Provide the [x, y] coordinate of the cell's center where the given text is located.  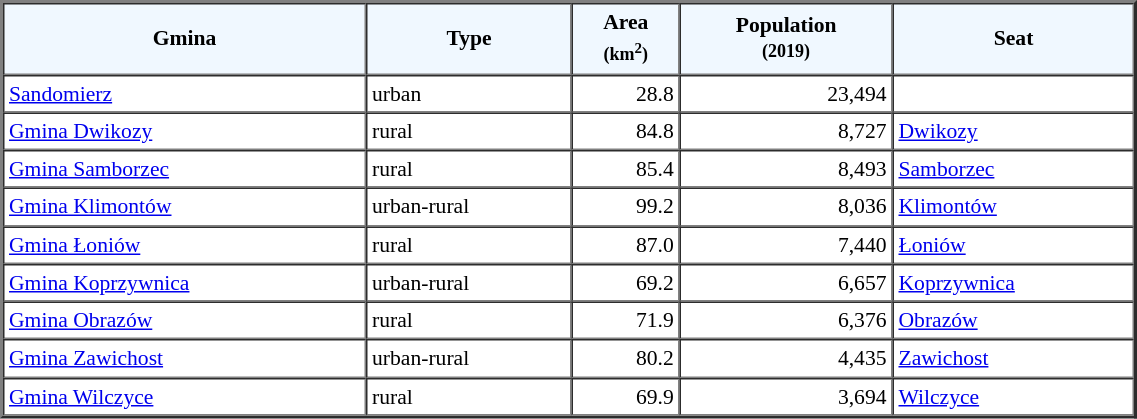
28.8 [626, 93]
Gmina Zawichost [184, 359]
80.2 [626, 359]
6,657 [786, 283]
69.2 [626, 283]
8,493 [786, 169]
87.0 [626, 245]
Koprzywnica [1013, 283]
Seat [1013, 38]
Gmina Obrazów [184, 321]
8,036 [786, 207]
Obrazów [1013, 321]
Gmina Samborzec [184, 169]
23,494 [786, 93]
Klimontów [1013, 207]
Type [469, 38]
Gmina [184, 38]
urban [469, 93]
Population(2019) [786, 38]
Gmina Łoniów [184, 245]
Zawichost [1013, 359]
8,727 [786, 131]
7,440 [786, 245]
Dwikozy [1013, 131]
Gmina Koprzywnica [184, 283]
71.9 [626, 321]
Area(km2) [626, 38]
69.9 [626, 396]
Wilczyce [1013, 396]
84.8 [626, 131]
6,376 [786, 321]
85.4 [626, 169]
4,435 [786, 359]
Gmina Wilczyce [184, 396]
Gmina Dwikozy [184, 131]
Gmina Klimontów [184, 207]
Samborzec [1013, 169]
99.2 [626, 207]
Łoniów [1013, 245]
3,694 [786, 396]
Sandomierz [184, 93]
